Locate the cell with the specified text and output its [x, y] center coordinate. 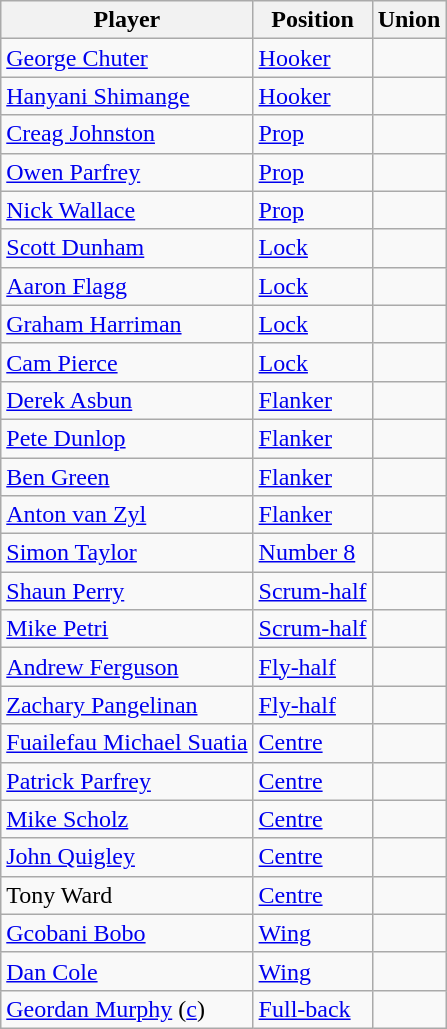
John Quigley [127, 857]
Graham Harriman [127, 324]
Union [409, 20]
Geordan Murphy (c) [127, 1009]
Derek Asbun [127, 400]
Full-back [312, 1009]
Zachary Pangelinan [127, 705]
Mike Petri [127, 629]
Simon Taylor [127, 553]
Shaun Perry [127, 591]
Aaron Flagg [127, 286]
Gcobani Bobo [127, 933]
Dan Cole [127, 971]
Hanyani Shimange [127, 96]
Number 8 [312, 553]
Anton van Zyl [127, 515]
Fuailefau Michael Suatia [127, 743]
Creag Johnston [127, 134]
Owen Parfrey [127, 172]
Mike Scholz [127, 819]
Andrew Ferguson [127, 667]
Cam Pierce [127, 362]
Pete Dunlop [127, 438]
Patrick Parfrey [127, 781]
Scott Dunham [127, 248]
Ben Green [127, 477]
Tony Ward [127, 895]
Player [127, 20]
Nick Wallace [127, 210]
George Chuter [127, 58]
Position [312, 20]
